Scan for the cell matching the given text and deliver its (X, Y) coordinate at center. 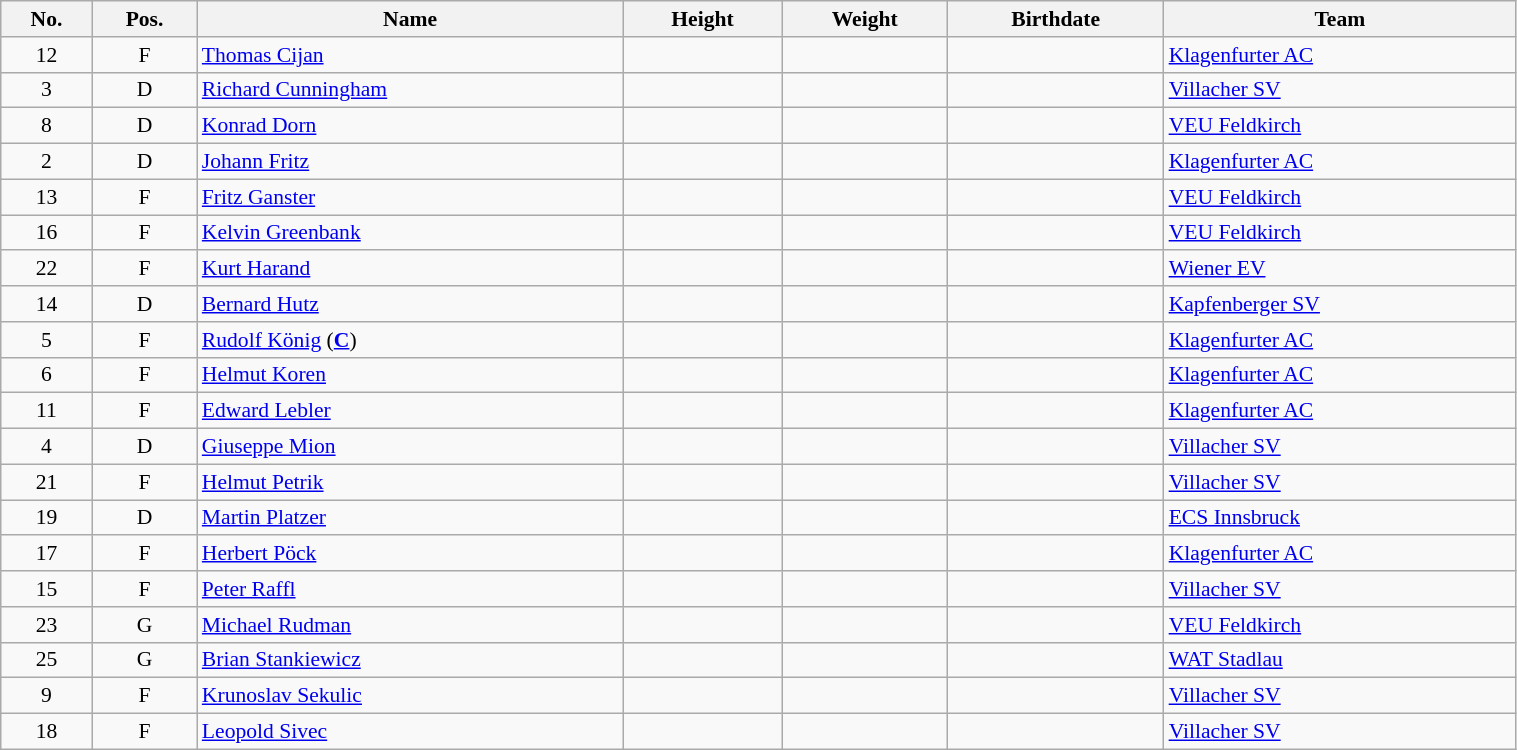
ECS Innsbruck (1340, 518)
14 (46, 304)
Name (410, 19)
11 (46, 411)
Helmut Petrik (410, 482)
Pos. (144, 19)
4 (46, 447)
Birthdate (1056, 19)
Richard Cunningham (410, 90)
21 (46, 482)
No. (46, 19)
Helmut Koren (410, 375)
Konrad Dorn (410, 126)
Fritz Ganster (410, 197)
Giuseppe Mion (410, 447)
Edward Lebler (410, 411)
WAT Stadlau (1340, 660)
22 (46, 269)
Weight (865, 19)
16 (46, 233)
3 (46, 90)
19 (46, 518)
Kurt Harand (410, 269)
Team (1340, 19)
Krunoslav Sekulic (410, 696)
Herbert Pöck (410, 554)
23 (46, 625)
5 (46, 340)
18 (46, 732)
Johann Fritz (410, 162)
Peter Raffl (410, 589)
Wiener EV (1340, 269)
Michael Rudman (410, 625)
8 (46, 126)
Kapfenberger SV (1340, 304)
6 (46, 375)
Martin Platzer (410, 518)
12 (46, 55)
Bernard Hutz (410, 304)
2 (46, 162)
17 (46, 554)
9 (46, 696)
Leopold Sivec (410, 732)
Height (702, 19)
Rudolf König (C) (410, 340)
Thomas Cijan (410, 55)
13 (46, 197)
15 (46, 589)
Kelvin Greenbank (410, 233)
25 (46, 660)
Brian Stankiewicz (410, 660)
